Scan for the cell matching the given text and deliver its [X, Y] coordinate at center. 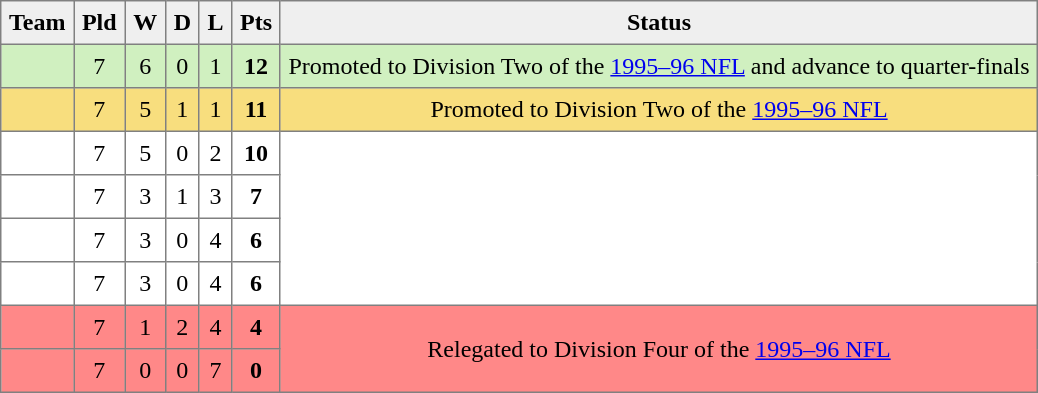
Relegated to Division Four of the 1995–96 NFL [659, 348]
12 [256, 66]
11 [256, 110]
D [182, 23]
10 [256, 153]
W [145, 23]
Pld [100, 23]
Pts [256, 23]
Promoted to Division Two of the 1995–96 NFL [659, 110]
Promoted to Division Two of the 1995–96 NFL and advance to quarter-finals [659, 66]
Status [659, 23]
L [216, 23]
Team [38, 23]
